Determine the [x, y] coordinate at the center of the cell enclosing the given text.  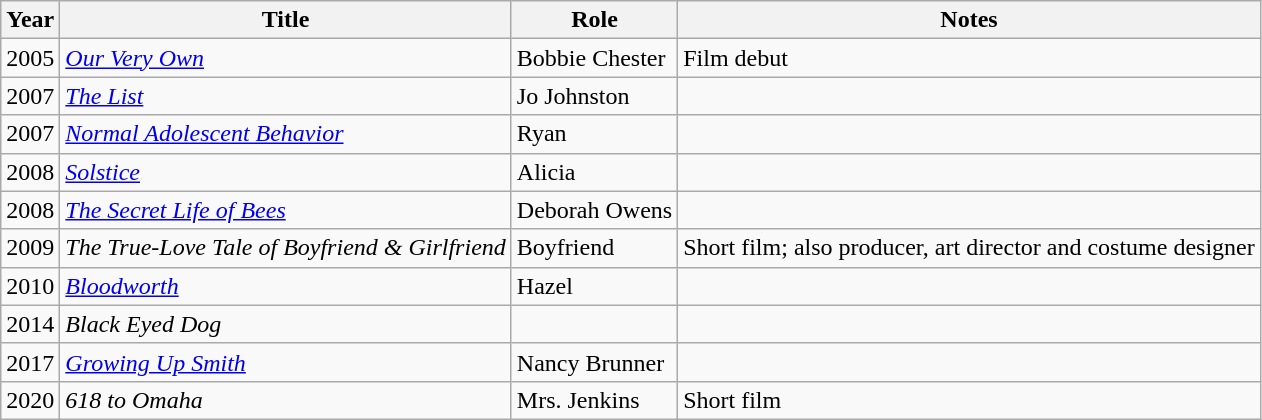
2010 [30, 286]
Our Very Own [286, 58]
2020 [30, 400]
618 to Omaha [286, 400]
2009 [30, 248]
Solstice [286, 172]
Boyfriend [594, 248]
The List [286, 96]
Year [30, 20]
Short film [970, 400]
The True-Love Tale of Boyfriend & Girlfriend [286, 248]
Bobbie Chester [594, 58]
2005 [30, 58]
Mrs. Jenkins [594, 400]
Growing Up Smith [286, 362]
2014 [30, 324]
2017 [30, 362]
Ryan [594, 134]
Film debut [970, 58]
Alicia [594, 172]
Bloodworth [286, 286]
Jo Johnston [594, 96]
Normal Adolescent Behavior [286, 134]
Deborah Owens [594, 210]
The Secret Life of Bees [286, 210]
Nancy Brunner [594, 362]
Notes [970, 20]
Title [286, 20]
Black Eyed Dog [286, 324]
Hazel [594, 286]
Role [594, 20]
Short film; also producer, art director and costume designer [970, 248]
